Capture the cell that displays the provided text and extract its (X, Y) central coordinate. 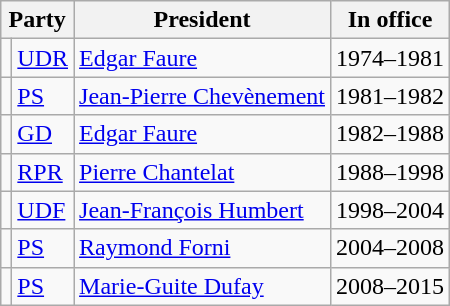
Jean-Pierre Chevènement (202, 96)
President (202, 20)
UDF (43, 210)
2008–2015 (390, 286)
Marie-Guite Dufay (202, 286)
RPR (43, 172)
1988–1998 (390, 172)
GD (43, 134)
In office (390, 20)
1981–1982 (390, 96)
1974–1981 (390, 58)
1982–1988 (390, 134)
1998–2004 (390, 210)
Party (38, 20)
Jean-François Humbert (202, 210)
Pierre Chantelat (202, 172)
UDR (43, 58)
2004–2008 (390, 248)
Raymond Forni (202, 248)
